Find where the given text appears and provide that cell's center as [x, y] coordinate. 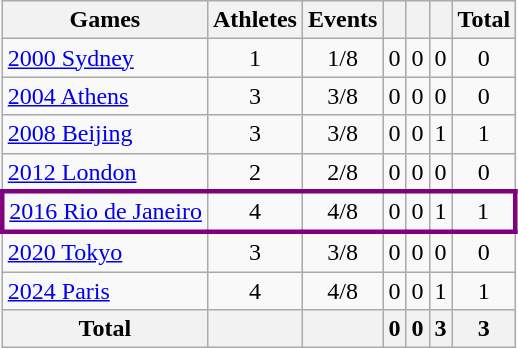
2020 Tokyo [104, 252]
Events [342, 20]
2016 Rio de Janeiro [104, 212]
1/8 [342, 58]
Games [104, 20]
2 [254, 172]
2000 Sydney [104, 58]
2004 Athens [104, 96]
2024 Paris [104, 291]
2012 London [104, 172]
2/8 [342, 172]
Athletes [254, 20]
2008 Beijing [104, 134]
